From the cell containing the given text, extract its center point as (x, y) coordinate. 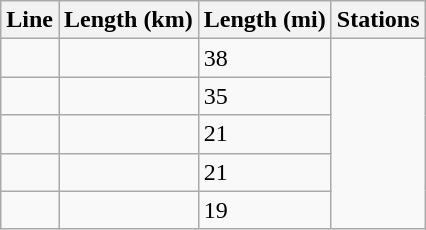
38 (264, 58)
Line (30, 20)
Stations (378, 20)
Length (mi) (264, 20)
35 (264, 96)
19 (264, 210)
Length (km) (128, 20)
